Capture the cell that displays the provided text and extract its (x, y) central coordinate. 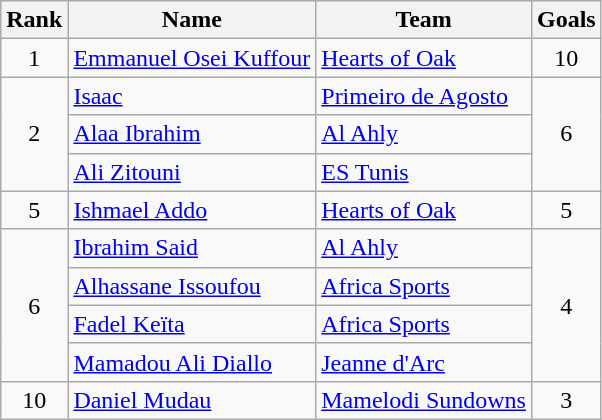
Rank (34, 20)
Daniel Mudau (192, 400)
3 (566, 400)
Alaa Ibrahim (192, 134)
4 (566, 305)
Ali Zitouni (192, 172)
Goals (566, 20)
Ishmael Addo (192, 210)
2 (34, 134)
ES Tunis (424, 172)
Mamadou Ali Diallo (192, 362)
Fadel Keïta (192, 324)
Alhassane Issoufou (192, 286)
Name (192, 20)
Isaac (192, 96)
Mamelodi Sundowns (424, 400)
1 (34, 58)
Ibrahim Said (192, 248)
Team (424, 20)
Emmanuel Osei Kuffour (192, 58)
Jeanne d'Arc (424, 362)
Primeiro de Agosto (424, 96)
